Locate the cell with the specified text and output its (x, y) center coordinate. 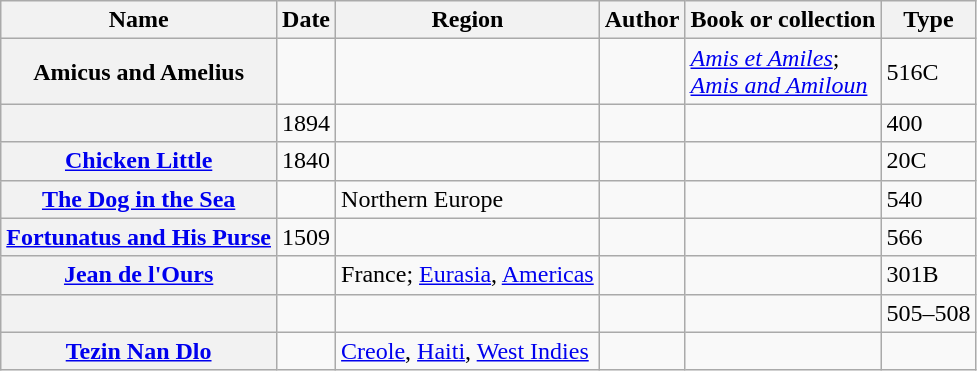
Chicken Little (139, 161)
Type (928, 20)
Northern Europe (468, 199)
540 (928, 199)
Jean de l'Ours (139, 275)
Region (468, 20)
Book or collection (783, 20)
Amicus and Amelius (139, 72)
1840 (306, 161)
Fortunatus and His Purse (139, 237)
505–508 (928, 313)
Date (306, 20)
301B (928, 275)
Creole, Haiti, West Indies (468, 351)
Author (642, 20)
566 (928, 237)
Tezin Nan Dlo (139, 351)
400 (928, 123)
1509 (306, 237)
Name (139, 20)
France; Eurasia, Americas (468, 275)
1894 (306, 123)
The Dog in the Sea (139, 199)
20C (928, 161)
Amis et Amiles; Amis and Amiloun (783, 72)
516C (928, 72)
